Search for the cell housing the specified text and yield its [X, Y] center coordinate. 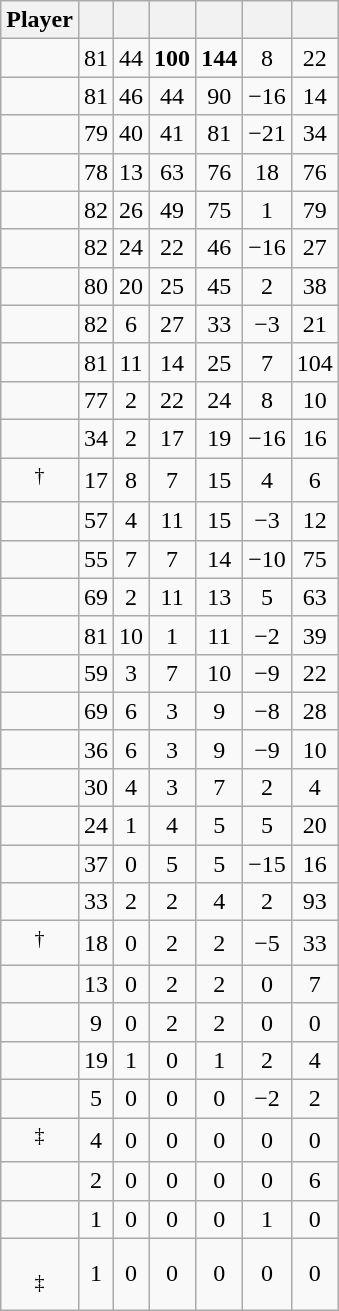
49 [172, 210]
21 [314, 324]
144 [220, 58]
38 [314, 286]
59 [96, 673]
57 [96, 521]
30 [96, 787]
37 [96, 864]
78 [96, 172]
40 [132, 134]
−21 [268, 134]
77 [96, 400]
−15 [268, 864]
28 [314, 711]
12 [314, 521]
41 [172, 134]
80 [96, 286]
Player [40, 20]
39 [314, 635]
90 [220, 96]
36 [96, 749]
−5 [268, 944]
104 [314, 362]
26 [132, 210]
55 [96, 559]
−10 [268, 559]
−8 [268, 711]
93 [314, 902]
100 [172, 58]
45 [220, 286]
